Detect which cell encompasses the target text, then output its [x, y] center coordinate. 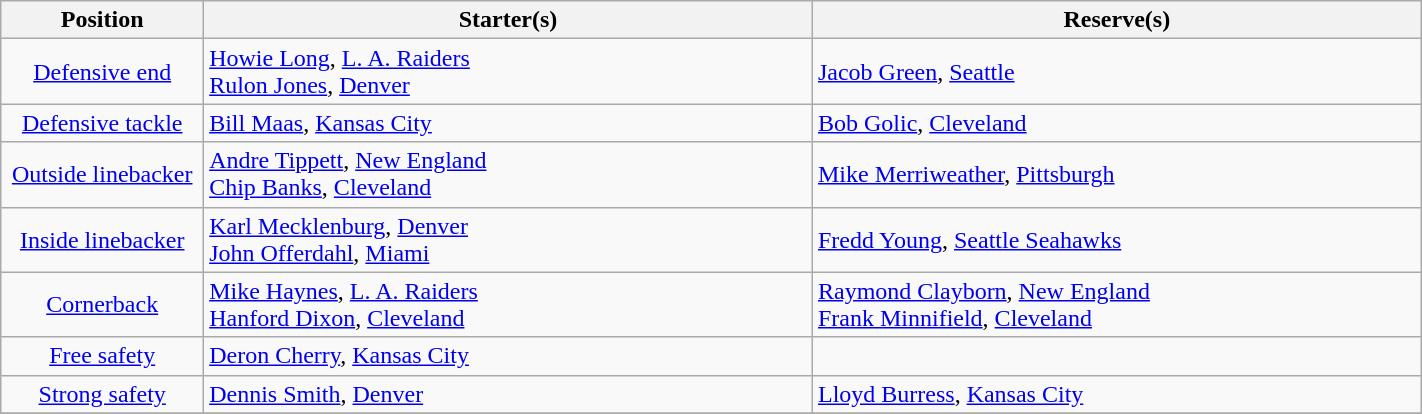
Cornerback [102, 304]
Defensive tackle [102, 123]
Outside linebacker [102, 174]
Lloyd Burress, Kansas City [1116, 394]
Free safety [102, 356]
Andre Tippett, New England Chip Banks, Cleveland [508, 174]
Jacob Green, Seattle [1116, 72]
Deron Cherry, Kansas City [508, 356]
Mike Haynes, L. A. Raiders Hanford Dixon, Cleveland [508, 304]
Dennis Smith, Denver [508, 394]
Position [102, 20]
Bill Maas, Kansas City [508, 123]
Strong safety [102, 394]
Inside linebacker [102, 240]
Reserve(s) [1116, 20]
Defensive end [102, 72]
Bob Golic, Cleveland [1116, 123]
Starter(s) [508, 20]
Fredd Young, Seattle Seahawks [1116, 240]
Raymond Clayborn, New England Frank Minnifield, Cleveland [1116, 304]
Karl Mecklenburg, Denver John Offerdahl, Miami [508, 240]
Mike Merriweather, Pittsburgh [1116, 174]
Howie Long, L. A. Raiders Rulon Jones, Denver [508, 72]
